Determine the (X, Y) coordinate at the center of the cell enclosing the given text.  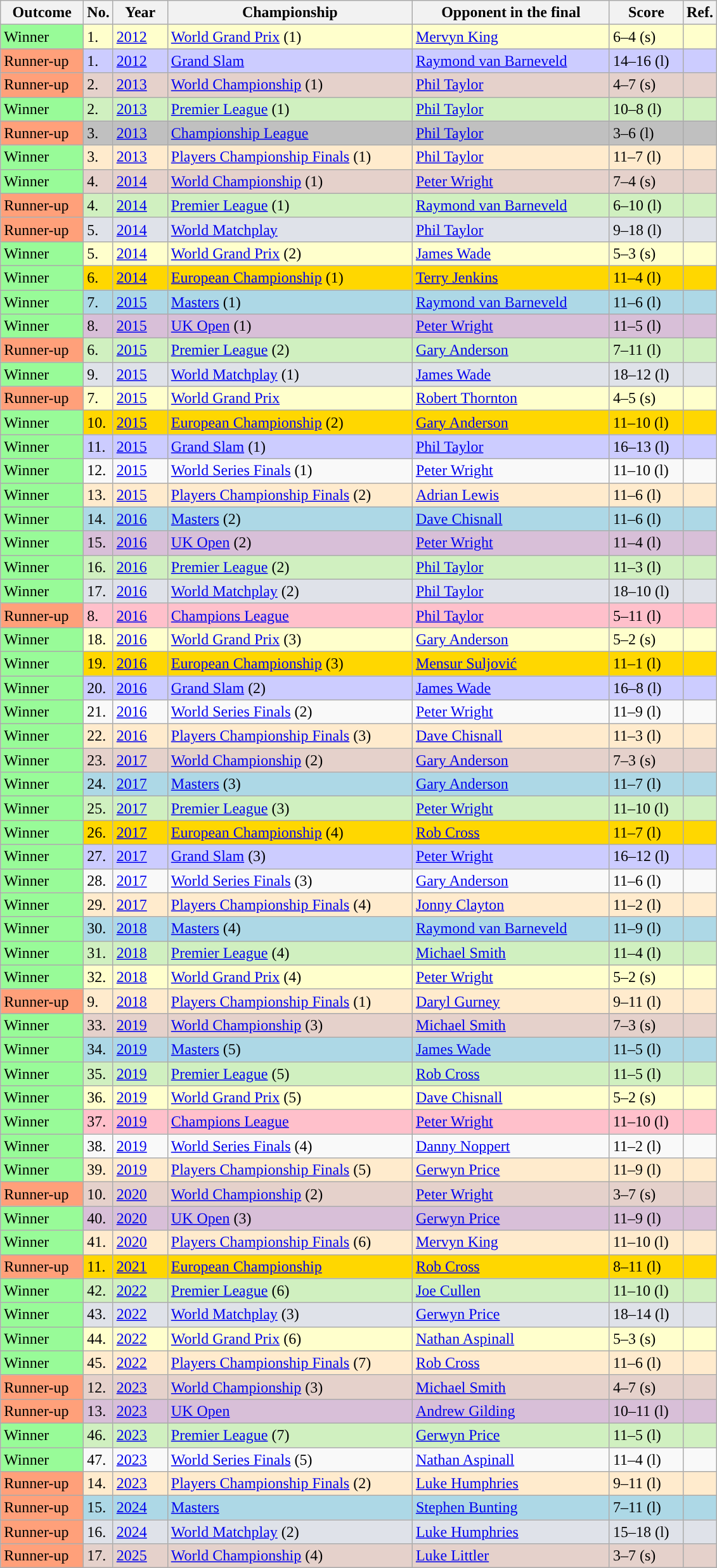
Masters (3) (290, 784)
39. (98, 1170)
Premier League (5) (290, 1074)
Players Championship Finals (3) (290, 736)
Championship League (290, 133)
Championship (290, 13)
15–18 (l) (646, 1532)
34. (98, 1049)
Premier League (7) (290, 1435)
World Matchplay (1) (290, 374)
21. (98, 712)
Grand Slam (290, 61)
Andrew Gilding (511, 1411)
Robert Thornton (511, 398)
37. (98, 1122)
3–6 (l) (646, 133)
18. (98, 639)
30. (98, 929)
World Series Finals (1) (290, 471)
Joe Cullen (511, 1291)
31. (98, 953)
2021 (140, 1266)
14–16 (l) (646, 61)
5–11 (l) (646, 615)
UK Open (1) (290, 326)
19. (98, 663)
European Championship (2) (290, 423)
16–13 (l) (646, 447)
European Championship (290, 1266)
Mensur Suljović (511, 663)
27. (98, 857)
45. (98, 1363)
44. (98, 1339)
Luke Littler (511, 1556)
32. (98, 977)
Grand Slam (1) (290, 447)
Masters (1) (290, 302)
European Championship (1) (290, 277)
2025 (140, 1556)
9–18 (l) (646, 229)
16–12 (l) (646, 857)
43. (98, 1315)
28. (98, 881)
36. (98, 1098)
Opponent in the final (511, 13)
10–11 (l) (646, 1411)
6–4 (s) (646, 37)
UK Open (2) (290, 543)
38. (98, 1146)
22. (98, 736)
Ref. (700, 13)
Stephen Bunting (511, 1508)
World Championship (4) (290, 1556)
7–4 (s) (646, 181)
World Grand Prix (5) (290, 1098)
23. (98, 760)
11–1 (l) (646, 663)
Grand Slam (3) (290, 857)
Danny Noppert (511, 1146)
Jonny Clayton (511, 905)
European Championship (3) (290, 663)
41. (98, 1242)
World Matchplay (3) (290, 1315)
Grand Slam (2) (290, 687)
18–10 (l) (646, 591)
25. (98, 808)
29. (98, 905)
Players Championship Finals (7) (290, 1363)
World Grand Prix (4) (290, 977)
6–10 (l) (646, 205)
Daryl Gurney (511, 1001)
Premier League (4) (290, 953)
Premier League (6) (290, 1291)
World Series Finals (3) (290, 881)
World Series Finals (4) (290, 1146)
8–11 (l) (646, 1266)
18–14 (l) (646, 1315)
UK Open (3) (290, 1218)
No. (98, 13)
Masters (290, 1508)
Players Championship Finals (6) (290, 1242)
Masters (5) (290, 1049)
47. (98, 1459)
World Series Finals (5) (290, 1459)
35. (98, 1074)
World Grand Prix (2) (290, 253)
World Grand Prix (3) (290, 639)
Adrian Lewis (511, 495)
World Series Finals (2) (290, 712)
Players Championship Finals (4) (290, 905)
24. (98, 784)
World Grand Prix (1) (290, 37)
26. (98, 832)
40. (98, 1218)
4–5 (s) (646, 398)
20. (98, 687)
World Grand Prix (6) (290, 1339)
Year (140, 13)
World Grand Prix (290, 398)
Terry Jenkins (511, 277)
Score (646, 13)
Players Championship Finals (5) (290, 1170)
42. (98, 1291)
Masters (4) (290, 929)
16–8 (l) (646, 687)
Outcome (42, 13)
Masters (2) (290, 519)
Premier League (3) (290, 808)
10–8 (l) (646, 109)
UK Open (290, 1411)
European Championship (4) (290, 832)
46. (98, 1435)
18–12 (l) (646, 374)
World Matchplay (290, 229)
33. (98, 1025)
